Find where the given text appears and provide that cell's center as [X, Y] coordinate. 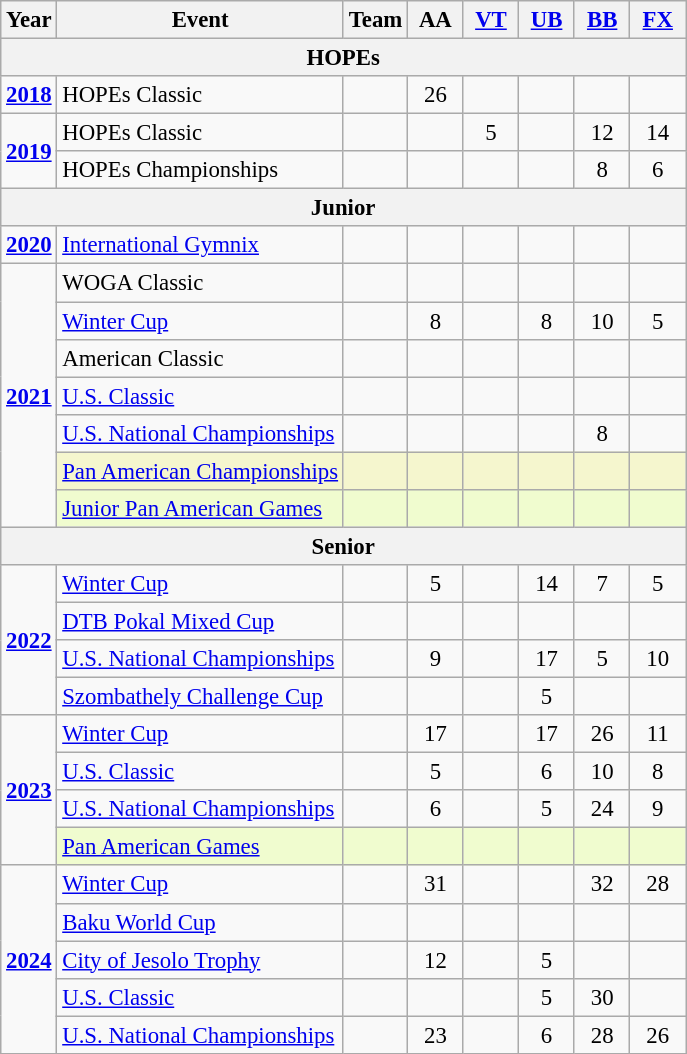
2020 [29, 245]
BB [602, 20]
VT [491, 20]
30 [602, 997]
Baku World Cup [200, 922]
HOPEs Championships [200, 170]
Team [375, 20]
32 [602, 885]
DTB Pokal Mixed Cup [200, 621]
HOPEs [344, 58]
11 [658, 734]
24 [602, 809]
Pan American Championships [200, 471]
Year [29, 20]
Pan American Games [200, 847]
7 [602, 584]
2022 [29, 640]
American Classic [200, 358]
FX [658, 20]
23 [436, 1035]
City of Jesolo Trophy [200, 960]
WOGA Classic [200, 283]
Junior Pan American Games [200, 509]
31 [436, 885]
2018 [29, 95]
2019 [29, 152]
International Gymnix [200, 245]
Senior [344, 546]
Junior [344, 208]
Szombathely Challenge Cup [200, 697]
Event [200, 20]
AA [436, 20]
2021 [29, 396]
2024 [29, 960]
UB [547, 20]
2023 [29, 790]
